Search for the cell housing the specified text and yield its (x, y) center coordinate. 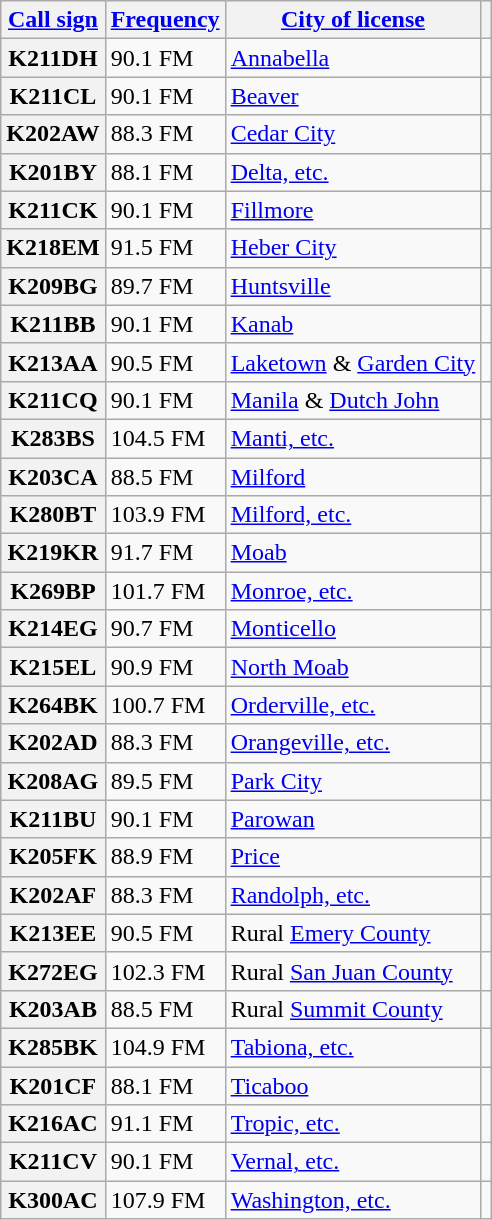
K219KR (53, 553)
K280BT (53, 515)
K211BB (53, 324)
K215EL (53, 667)
Manila & Dutch John (353, 400)
Huntsville (353, 286)
K201BY (53, 172)
K216AC (53, 1124)
K269BP (53, 591)
Tropic, etc. (353, 1124)
K211BU (53, 819)
K203AB (53, 1009)
K211CQ (53, 400)
Price (353, 857)
Cedar City (353, 134)
Frequency (165, 20)
91.1 FM (165, 1124)
Rural San Juan County (353, 971)
89.7 FM (165, 286)
K205FK (53, 857)
100.7 FM (165, 705)
103.9 FM (165, 515)
K211CV (53, 1162)
K272EG (53, 971)
Washington, etc. (353, 1200)
Tabiona, etc. (353, 1047)
Monroe, etc. (353, 591)
Moab (353, 553)
K283BS (53, 438)
Annabella (353, 58)
K213AA (53, 362)
Kanab (353, 324)
107.9 FM (165, 1200)
K300AC (53, 1200)
K213EE (53, 933)
Call sign (53, 20)
K211DH (53, 58)
K209BG (53, 286)
K203CA (53, 477)
88.9 FM (165, 857)
Heber City (353, 248)
Orangeville, etc. (353, 743)
Beaver (353, 96)
K211CL (53, 96)
K211CK (53, 210)
K214EG (53, 629)
K201CF (53, 1085)
91.7 FM (165, 553)
90.7 FM (165, 629)
K264BK (53, 705)
Delta, etc. (353, 172)
Ticaboo (353, 1085)
91.5 FM (165, 248)
K208AG (53, 781)
K202AW (53, 134)
Monticello (353, 629)
102.3 FM (165, 971)
Milford, etc. (353, 515)
North Moab (353, 667)
101.7 FM (165, 591)
104.9 FM (165, 1047)
Orderville, etc. (353, 705)
89.5 FM (165, 781)
Parowan (353, 819)
Milford (353, 477)
Laketown & Garden City (353, 362)
Park City (353, 781)
Rural Summit County (353, 1009)
90.9 FM (165, 667)
K202AD (53, 743)
104.5 FM (165, 438)
Fillmore (353, 210)
Randolph, etc. (353, 895)
K218EM (53, 248)
K285BK (53, 1047)
City of license (353, 20)
Rural Emery County (353, 933)
Vernal, etc. (353, 1162)
K202AF (53, 895)
Manti, etc. (353, 438)
